Detect which cell encompasses the target text, then output its (x, y) center coordinate. 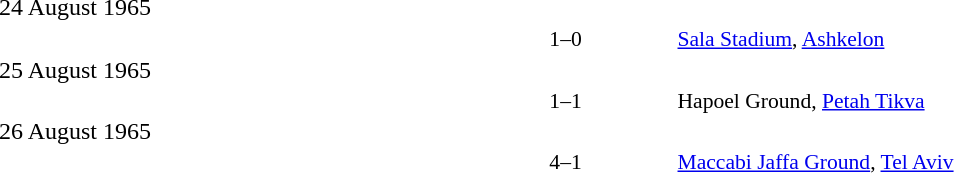
1–1 (566, 100)
1–0 (566, 39)
